Detect which cell encompasses the target text, then output its (x, y) center coordinate. 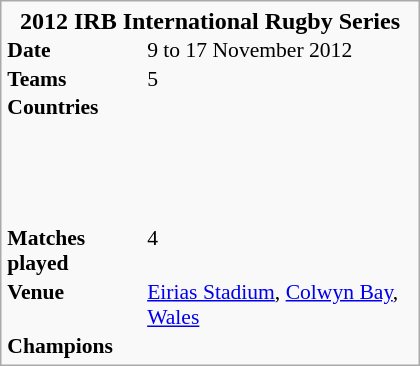
Matches played (76, 250)
Champions (76, 345)
Eirias Stadium, Colwyn Bay, Wales (280, 304)
4 (280, 250)
Date (76, 50)
2012 IRB International Rugby Series (210, 21)
Venue (76, 304)
9 to 17 November 2012 (280, 50)
5 (280, 78)
Teams (76, 78)
Countries (76, 158)
